Capture the cell that displays the provided text and extract its (X, Y) central coordinate. 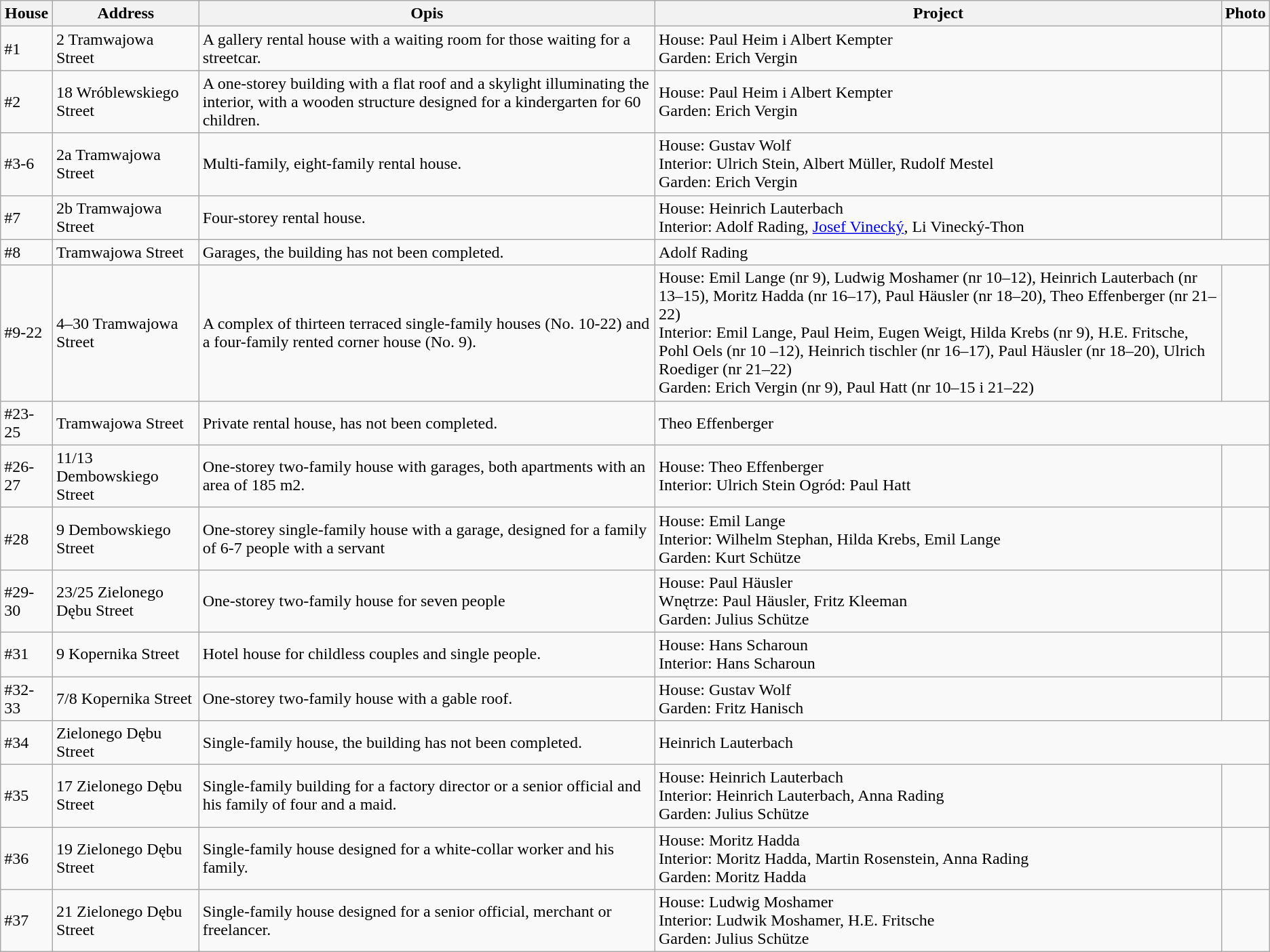
Theo Effenberger (963, 423)
2 Tramwajowa Street (126, 49)
11/13 Dembowskiego Street (126, 476)
#32-33 (27, 698)
2b Tramwajowa Street (126, 217)
#35 (27, 796)
17 Zielonego Dębu Street (126, 796)
#2 (27, 102)
Single-family house designed for a white-collar worker and his family. (427, 858)
House: Moritz HaddaInterior: Moritz Hadda, Martin Rosenstein, Anna RadingGarden: Moritz Hadda (939, 858)
House: Gustav WolfGarden: Fritz Hanisch (939, 698)
#3-6 (27, 164)
One-storey single-family house with a garage, designed for a family of 6-7 people with a servant (427, 538)
House: Heinrich LauterbachInterior: Adolf Rading, Josef Vinecký, Li Vinecký-Thon (939, 217)
2a Tramwajowa Street (126, 164)
19 Zielonego Dębu Street (126, 858)
#31 (27, 654)
#7 (27, 217)
A gallery rental house with a waiting room for those waiting for a streetcar. (427, 49)
Hotel house for childless couples and single people. (427, 654)
#29-30 (27, 601)
9 Kopernika Street (126, 654)
Heinrich Lauterbach (963, 743)
Single-family house designed for a senior official, merchant or freelancer. (427, 921)
House: Paul HäuslerWnętrze: Paul Häusler, Fritz KleemanGarden: Julius Schütze (939, 601)
#9-22 (27, 333)
One-storey two-family house with a gable roof. (427, 698)
Address (126, 14)
#1 (27, 49)
Single-family house, the building has not been completed. (427, 743)
House: Ludwig MoshamerInterior: Ludwik Moshamer, H.E. FritscheGarden: Julius Schütze (939, 921)
#37 (27, 921)
Zielonego Dębu Street (126, 743)
23/25 Zielonego Dębu Street (126, 601)
Photo (1246, 14)
Four-storey rental house. (427, 217)
#36 (27, 858)
#28 (27, 538)
House: Gustav WolfInterior: Ulrich Stein, Albert Müller, Rudolf MestelGarden: Erich Vergin (939, 164)
House: Theo EffenbergerInterior: Ulrich Stein Ogród: Paul Hatt (939, 476)
#26-27 (27, 476)
Single-family building for a factory director or a senior official and his family of four and a maid. (427, 796)
#34 (27, 743)
Adolf Rading (963, 252)
House: Emil LangeInterior: Wilhelm Stephan, Hilda Krebs, Emil LangeGarden: Kurt Schütze (939, 538)
Garages, the building has not been completed. (427, 252)
4–30 Tramwajowa Street (126, 333)
7/8 Kopernika Street (126, 698)
18 Wróblewskiego Street (126, 102)
Project (939, 14)
21 Zielonego Dębu Street (126, 921)
One-storey two-family house with garages, both apartments with an area of 185 m2. (427, 476)
#8 (27, 252)
9 Dembowskiego Street (126, 538)
Opis (427, 14)
A one-storey building with a flat roof and a skylight illuminating the interior, with a wooden structure designed for a kindergarten for 60 children. (427, 102)
One-storey two-family house for seven people (427, 601)
A complex of thirteen terraced single-family houses (No. 10-22) and a four-family rented corner house (No. 9). (427, 333)
House (27, 14)
House: Hans ScharounInterior: Hans Scharoun (939, 654)
Private rental house, has not been completed. (427, 423)
#23-25 (27, 423)
House: Heinrich LauterbachInterior: Heinrich Lauterbach, Anna RadingGarden: Julius Schütze (939, 796)
Multi-family, eight-family rental house. (427, 164)
